Pinpoint the cell where the given text exists, returning its (X, Y) midpoint coordinate. 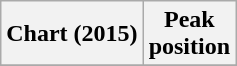
Peak position (189, 34)
Chart (2015) (72, 34)
